Return the (X, Y) coordinate for the center point of the cell that contains the specified text.  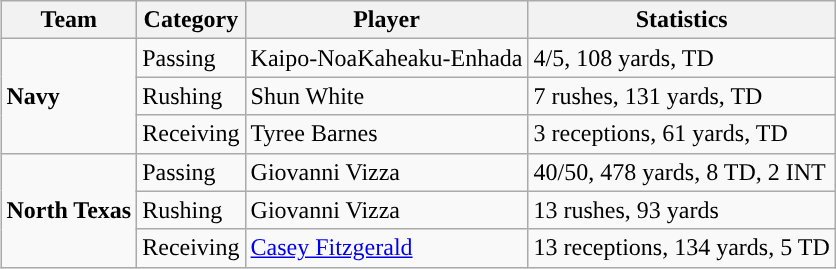
Team (69, 20)
North Texas (69, 210)
Casey Fitzgerald (386, 248)
3 receptions, 61 yards, TD (682, 134)
13 rushes, 93 yards (682, 210)
13 receptions, 134 yards, 5 TD (682, 248)
Navy (69, 96)
40/50, 478 yards, 8 TD, 2 INT (682, 172)
7 rushes, 131 yards, TD (682, 96)
Statistics (682, 20)
Kaipo-NoaKaheaku-Enhada (386, 58)
Player (386, 20)
Shun White (386, 96)
4/5, 108 yards, TD (682, 58)
Tyree Barnes (386, 134)
Category (191, 20)
